Detect which cell encompasses the target text, then output its [X, Y] center coordinate. 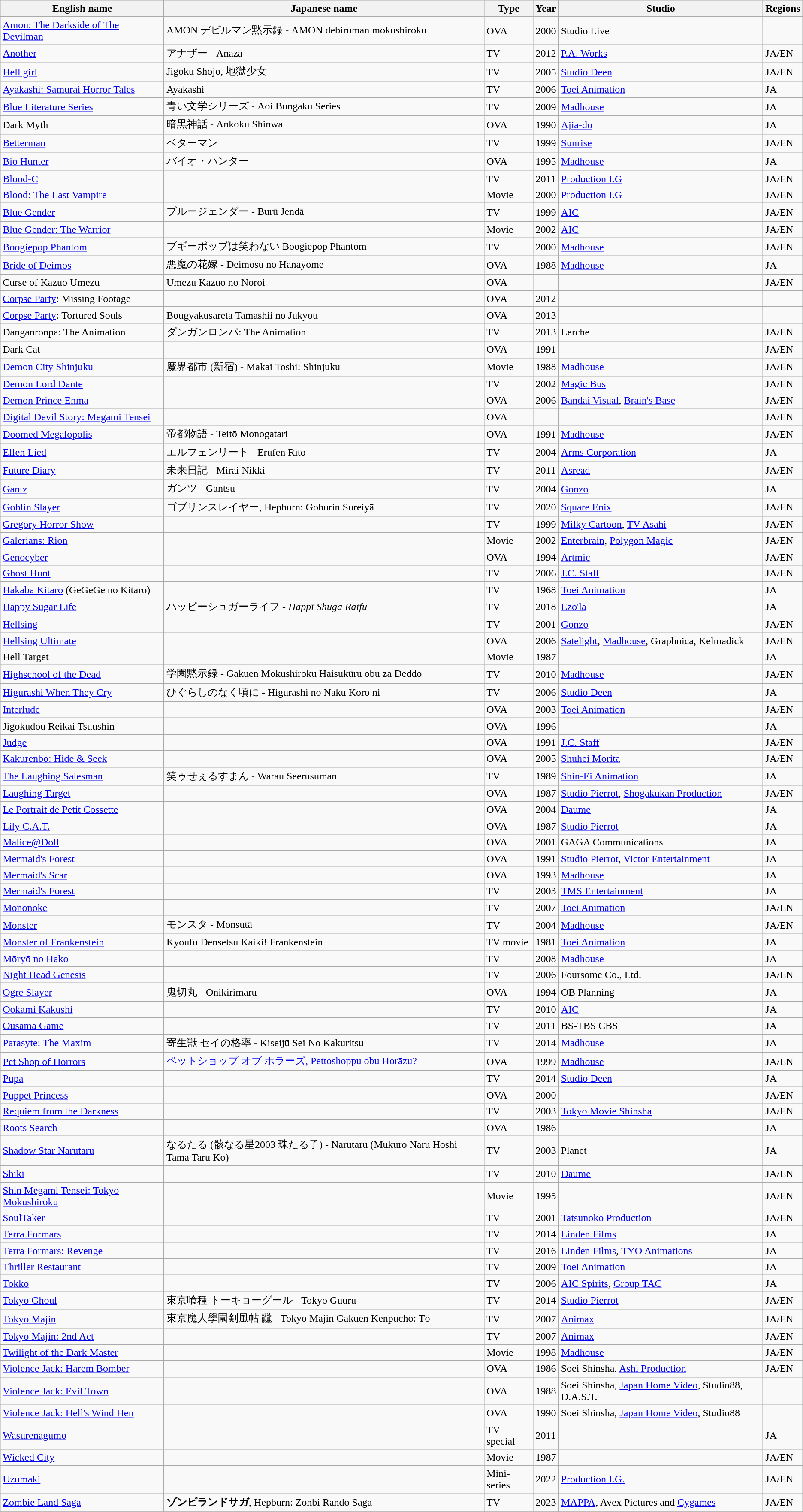
Bio Hunter [82, 161]
Pet Shop of Horrors [82, 1061]
Requiem from the Darkness [82, 1111]
Hellsing Ultimate [82, 640]
Ghost Hunt [82, 573]
The Laughing Salesman [82, 776]
Wicked City [82, 1457]
Another [82, 54]
2018 [546, 607]
Amon: The Darkside of The Devilman [82, 31]
Lily C.A.T. [82, 826]
Boogiepop Phantom [82, 247]
Pupa [82, 1079]
Blue Gender [82, 212]
Enterbrain, Polygon Magic [661, 541]
1989 [546, 776]
Studio [661, 9]
1998 [546, 1352]
Puppet Princess [82, 1095]
Blood-C [82, 178]
1968 [546, 590]
Mononoke [82, 908]
Hell girl [82, 72]
Tokyo Ghoul [82, 1301]
Shin-Ei Animation [661, 776]
Ayakashi: Samurai Horror Tales [82, 89]
Regions [783, 9]
Foursome Co., Ltd. [661, 975]
Bride of Deimos [82, 265]
Tokyo Majin: 2nd Act [82, 1336]
Mermaid's Scar [82, 875]
Wasurenagumo [82, 1435]
ひぐらしのなく頃に - Higurashi no Naku Koro ni [324, 692]
2008 [546, 959]
Gantz [82, 489]
Hell Target [82, 657]
Milky Cartoon, TV Asahi [661, 525]
帝都物語 - Teitō Monogatari [324, 434]
Tokko [82, 1283]
鬼切丸 - Onikirimaru [324, 993]
Japanese name [324, 9]
東京魔人學園剣風帖 龖 - Tokyo Majin Gakuen Kenpuchō: Tō [324, 1319]
Shiki [82, 1174]
AIC Spirits, Group TAC [661, 1283]
Roots Search [82, 1128]
Twilight of the Dark Master [82, 1352]
バイオ・ハンター [324, 161]
Bougyakusareta Tamashii no Jukyou [324, 315]
Magic Bus [661, 384]
2022 [546, 1479]
P.A. Works [661, 54]
Elfen Lied [82, 452]
Happy Sugar Life [82, 607]
魔界都市 (新宿) - Makai Toshi: Shinjuku [324, 367]
Mōryō no Hako [82, 959]
Demon Lord Dante [82, 384]
Thriller Restaurant [82, 1267]
1996 [546, 726]
Soei Shinsha, Japan Home Video, Studio88 [661, 1413]
TV movie [509, 942]
Highschool of the Dead [82, 674]
なるたる (骸なる星2003 珠たる子) - Narutaru (Mukuro Naru Hoshi Tama Taru Ko) [324, 1151]
Square Enix [661, 507]
Interlude [82, 710]
Tokyo Majin [82, 1319]
Demon City Shinjuku [82, 367]
Violence Jack: Evil Town [82, 1391]
Year [546, 9]
Monster [82, 925]
OB Planning [661, 993]
青い文学シリーズ - Aoi Bungaku Series [324, 106]
Doomed Megalopolis [82, 434]
Galerians: Rion [82, 541]
ベターマン [324, 143]
ガンツ - Gantsu [324, 489]
Danganronpa: The Animation [82, 332]
Corpse Party: Missing Footage [82, 299]
Hakaba Kitaro (GeGeGe no Kitaro) [82, 590]
寄生獣 セイの格率 - Kiseijū Sei No Kakuritsu [324, 1043]
ゴブリンスレイヤー, Hepburn: Goburin Sureiyā [324, 507]
悪魔の花嫁 - Deimosu no Hanayome [324, 265]
Ogre Slayer [82, 993]
学園黙示録 - Gakuen Mokushiroku Haisukūru obu za Deddo [324, 674]
Demon Prince Enma [82, 401]
Future Diary [82, 471]
Ookami Kakushi [82, 1009]
Terra Formars: Revenge [82, 1251]
Bandai Visual, Brain's Base [661, 401]
2020 [546, 507]
ペットショップ オブ ホラーズ, Pettoshoppu obu Horāzu? [324, 1061]
Blue Literature Series [82, 106]
Betterman [82, 143]
Kyoufu Densetsu Kaiki! Frankenstein [324, 942]
Soei Shinsha, Ashi Production [661, 1369]
Umezu Kazuo no Noroi [324, 282]
Arms Corporation [661, 452]
1981 [546, 942]
English name [82, 9]
Kakurenbo: Hide & Seek [82, 759]
Judge [82, 742]
Parasyte: The Maxim [82, 1043]
Production I.G. [661, 1479]
Asread [661, 471]
Blue Gender: The Warrior [82, 229]
Ezo'la [661, 607]
Terra Formars [82, 1234]
エルフェンリート - Erufen Rīto [324, 452]
Violence Jack: Harem Bomber [82, 1369]
Planet [661, 1151]
Le Portrait de Petit Cossette [82, 810]
Malice@Doll [82, 842]
Shadow Star Narutaru [82, 1151]
Sunrise [661, 143]
Satelight, Madhouse, Graphnica, Kelmadick [661, 640]
Higurashi When They Cry [82, 692]
モンスタ - Monsutā [324, 925]
Mini-series [509, 1479]
Jigoku Shojo, 地獄少女 [324, 72]
笑ゥせぇるすまん - Warau Seerusuman [324, 776]
2016 [546, 1251]
アナザー - Anazā [324, 54]
ブギーポップは笑わない Boogiepop Phantom [324, 247]
Ajia-do [661, 125]
Artmic [661, 557]
Jigokudou Reikai Tsuushin [82, 726]
Uzumaki [82, 1479]
Ousama Game [82, 1026]
Genocyber [82, 557]
Laughing Target [82, 794]
Studio Pierrot, Shogakukan Production [661, 794]
Ayakashi [324, 89]
Dark Cat [82, 350]
Violence Jack: Hell's Wind Hen [82, 1413]
GAGA Communications [661, 842]
MAPPA, Avex Pictures and Cygames [661, 1503]
Goblin Slayer [82, 507]
Tokyo Movie Shinsha [661, 1111]
Monster of Frankenstein [82, 942]
ハッピーシュガーライフ - Happī Shugā Raifu [324, 607]
東京喰種 トーキョーグール - Tokyo Guuru [324, 1301]
Linden Films [661, 1234]
Soei Shinsha, Japan Home Video, Studio88, D.A.S.T. [661, 1391]
2023 [546, 1503]
Studio Pierrot, Victor Entertainment [661, 859]
Zombie Land Saga [82, 1503]
Gregory Horror Show [82, 525]
Linden Films, TYO Animations [661, 1251]
Hellsing [82, 624]
SoulTaker [82, 1218]
Shin Megami Tensei: Tokyo Mokushiroku [82, 1196]
ゾンビランドサガ, Hepburn: Zonbi Rando Saga [324, 1503]
Lerche [661, 332]
Digital Devil Story: Megami Tensei [82, 417]
Blood: The Last Vampire [82, 195]
ダンガンロンパ: The Animation [324, 332]
TV special [509, 1435]
Dark Myth [82, 125]
BS-TBS CBS [661, 1026]
Type [509, 9]
AMON デビルマン黙示録 - AMON debiruman mokushiroku [324, 31]
1993 [546, 875]
暗黒神話 - Ankoku Shinwa [324, 125]
Night Head Genesis [82, 975]
Studio Live [661, 31]
TMS Entertainment [661, 891]
Tatsunoko Production [661, 1218]
Corpse Party: Tortured Souls [82, 315]
未来日記 - Mirai Nikki [324, 471]
Curse of Kazuo Umezu [82, 282]
ブルージェンダー - Burū Jendā [324, 212]
Shuhei Morita [661, 759]
